Scan for the cell matching the given text and deliver its (X, Y) coordinate at center. 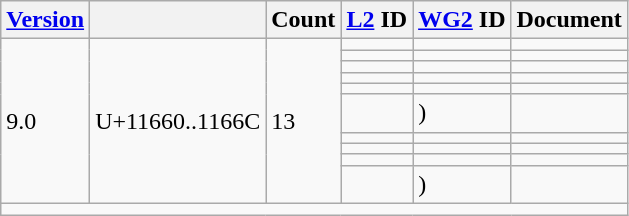
13 (304, 122)
U+11660..1166C (178, 122)
Document (569, 20)
L2 ID (377, 20)
WG2 ID (462, 20)
Version (46, 20)
Count (304, 20)
9.0 (46, 122)
